Scan for the cell matching the given text and deliver its (x, y) coordinate at center. 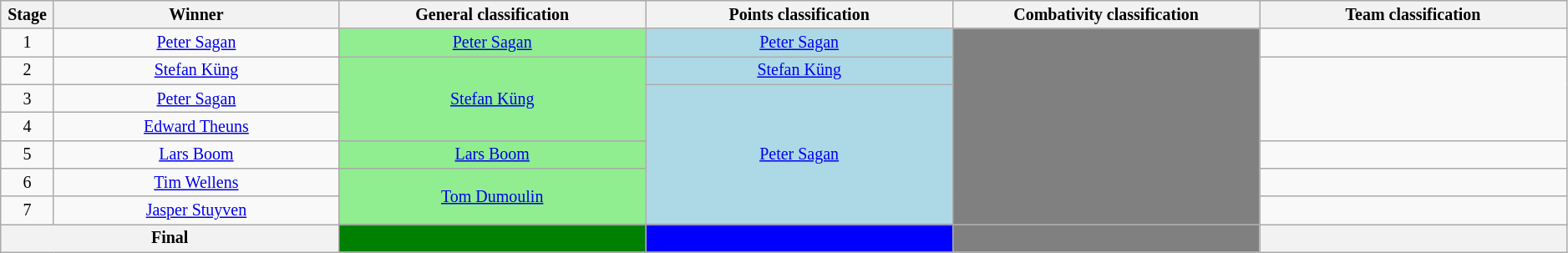
3 (28, 99)
Combativity classification (1106, 15)
Edward Theuns (195, 127)
Winner (195, 15)
5 (28, 154)
2 (28, 70)
7 (28, 210)
6 (28, 182)
General classification (493, 15)
Team classification (1413, 15)
Tom Dumoulin (493, 197)
1 (28, 43)
Points classification (799, 15)
4 (28, 127)
Stage (28, 15)
Final (170, 239)
Tim Wellens (195, 182)
Jasper Stuyven (195, 210)
